Provide the [X, Y] coordinate of the cell's center where the given text is located.  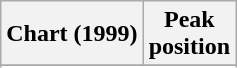
Peakposition [189, 34]
Chart (1999) [72, 34]
